Determine the (X, Y) coordinate at the center of the cell enclosing the given text.  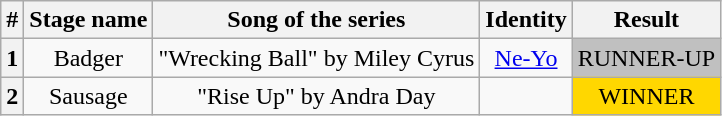
1 (12, 58)
Stage name (88, 20)
Identity (526, 20)
WINNER (646, 96)
RUNNER-UP (646, 58)
Ne-Yo (526, 58)
Song of the series (316, 20)
"Rise Up" by Andra Day (316, 96)
"Wrecking Ball" by Miley Cyrus (316, 58)
Badger (88, 58)
2 (12, 96)
Sausage (88, 96)
Result (646, 20)
# (12, 20)
